Find where the given text appears and provide that cell's center as [x, y] coordinate. 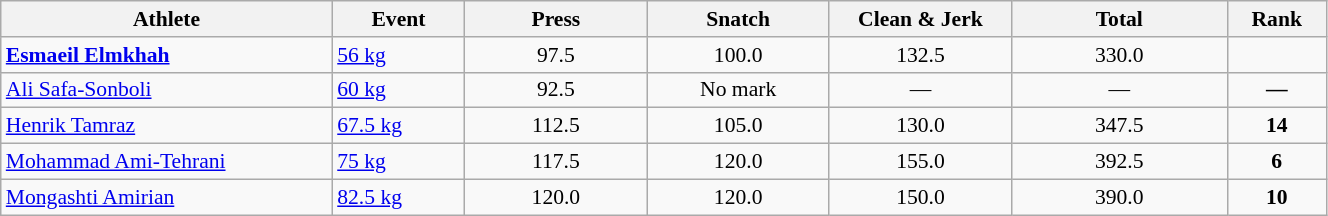
56 kg [398, 55]
92.5 [556, 90]
Event [398, 19]
117.5 [556, 162]
10 [1276, 197]
Mohammad Ami-Tehrani [166, 162]
100.0 [738, 55]
67.5 kg [398, 126]
155.0 [920, 162]
Total [1120, 19]
75 kg [398, 162]
Ali Safa-Sonboli [166, 90]
No mark [738, 90]
14 [1276, 126]
150.0 [920, 197]
82.5 kg [398, 197]
130.0 [920, 126]
112.5 [556, 126]
392.5 [1120, 162]
6 [1276, 162]
347.5 [1120, 126]
105.0 [738, 126]
Henrik Tamraz [166, 126]
Rank [1276, 19]
97.5 [556, 55]
Athlete [166, 19]
Snatch [738, 19]
330.0 [1120, 55]
390.0 [1120, 197]
132.5 [920, 55]
Esmaeil Elmkhah [166, 55]
Mongashti Amirian [166, 197]
60 kg [398, 90]
Press [556, 19]
Clean & Jerk [920, 19]
